Determine the (x, y) coordinate at the center of the cell enclosing the given text.  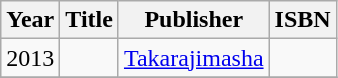
ISBN (302, 20)
2013 (30, 58)
Year (30, 20)
Takarajimasha (194, 58)
Title (90, 20)
Publisher (194, 20)
